Pinpoint the cell where the given text exists, returning its (x, y) midpoint coordinate. 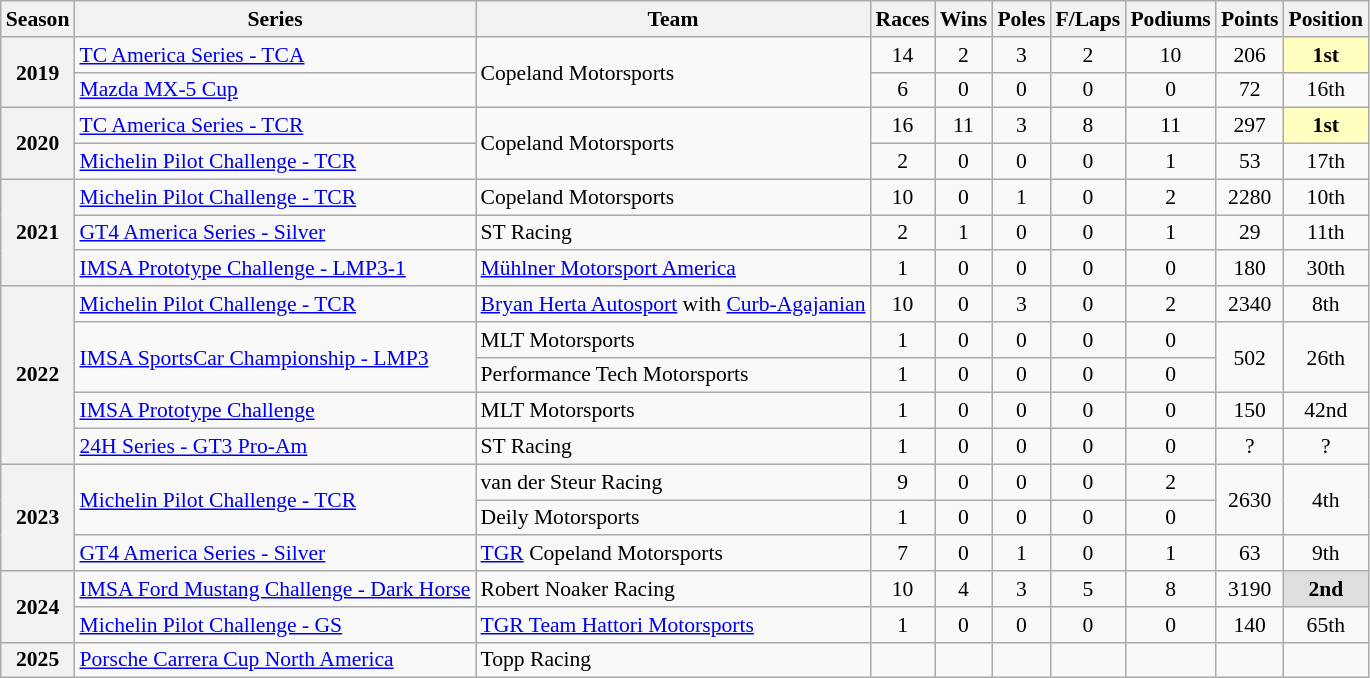
Points (1250, 19)
180 (1250, 269)
2024 (38, 606)
140 (1250, 625)
Position (1326, 19)
TC America Series - TCR (274, 126)
2023 (38, 518)
8th (1326, 304)
Poles (1021, 19)
Bryan Herta Autosport with Curb-Agajanian (674, 304)
2019 (38, 72)
Races (903, 19)
2630 (1250, 500)
502 (1250, 358)
63 (1250, 554)
26th (1326, 358)
Wins (964, 19)
2025 (38, 660)
29 (1250, 233)
9 (903, 482)
IMSA Ford Mustang Challenge - Dark Horse (274, 589)
2020 (38, 144)
Mühlner Motorsport America (674, 269)
Podiums (1170, 19)
4th (1326, 500)
16 (903, 126)
Team (674, 19)
297 (1250, 126)
Robert Noaker Racing (674, 589)
11th (1326, 233)
3190 (1250, 589)
F/Laps (1088, 19)
Series (274, 19)
IMSA Prototype Challenge - LMP3-1 (274, 269)
5 (1088, 589)
72 (1250, 90)
IMSA Prototype Challenge (274, 411)
17th (1326, 162)
TGR Copeland Motorsports (674, 554)
6 (903, 90)
2280 (1250, 197)
30th (1326, 269)
Performance Tech Motorsports (674, 375)
14 (903, 55)
7 (903, 554)
10th (1326, 197)
53 (1250, 162)
150 (1250, 411)
2021 (38, 232)
65th (1326, 625)
42nd (1326, 411)
16th (1326, 90)
IMSA SportsCar Championship - LMP3 (274, 358)
9th (1326, 554)
24H Series - GT3 Pro-Am (274, 447)
Topp Racing (674, 660)
Season (38, 19)
TGR Team Hattori Motorsports (674, 625)
2022 (38, 375)
van der Steur Racing (674, 482)
2340 (1250, 304)
Michelin Pilot Challenge - GS (274, 625)
Porsche Carrera Cup North America (274, 660)
2nd (1326, 589)
TC America Series - TCA (274, 55)
4 (964, 589)
Mazda MX-5 Cup (274, 90)
206 (1250, 55)
Deily Motorsports (674, 518)
